Determine the [x, y] coordinate at the center of the cell enclosing the given text.  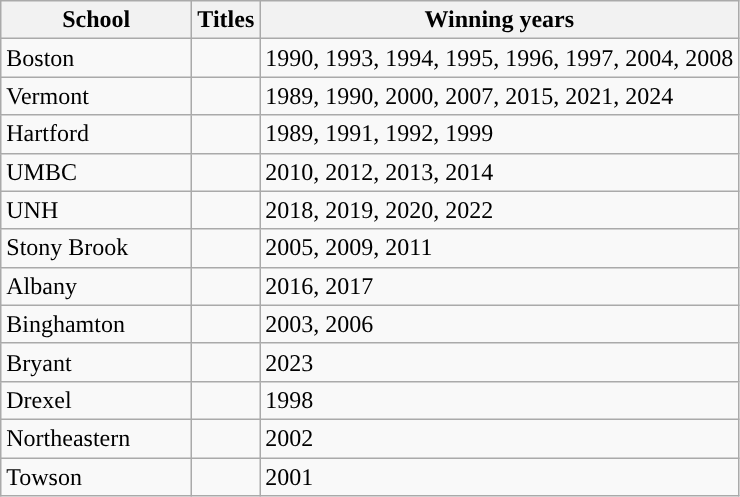
Towson [96, 477]
2016, 2017 [500, 286]
2005, 2009, 2011 [500, 248]
Bryant [96, 362]
1990, 1993, 1994, 1995, 1996, 1997, 2004, 2008 [500, 58]
Vermont [96, 96]
1989, 1991, 1992, 1999 [500, 134]
UMBC [96, 172]
2001 [500, 477]
2010, 2012, 2013, 2014 [500, 172]
2002 [500, 438]
Northeastern [96, 438]
1989, 1990, 2000, 2007, 2015, 2021, 2024 [500, 96]
Drexel [96, 400]
UNH [96, 210]
1998 [500, 400]
Winning years [500, 20]
Binghamton [96, 324]
2003, 2006 [500, 324]
Stony Brook [96, 248]
Hartford [96, 134]
Boston [96, 58]
2018, 2019, 2020, 2022 [500, 210]
2023 [500, 362]
School [96, 20]
Albany [96, 286]
Titles [226, 20]
